From the cell containing the given text, extract its center point as (X, Y) coordinate. 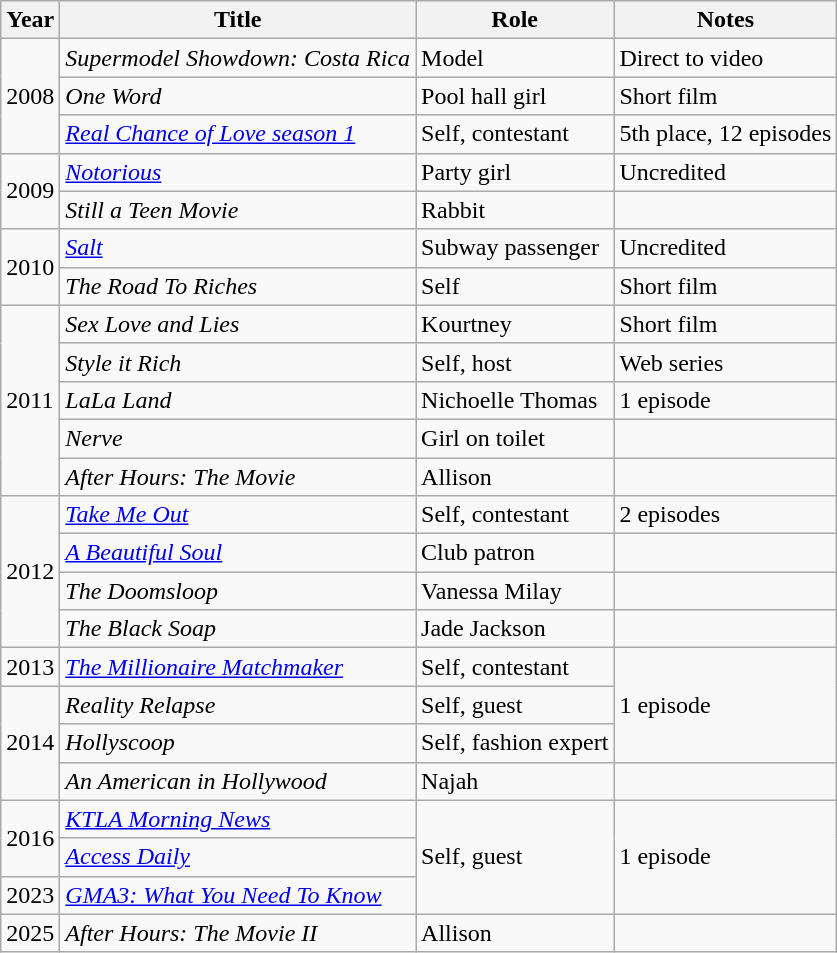
2014 (30, 743)
LaLa Land (238, 400)
The Doomsloop (238, 591)
Sex Love and Lies (238, 324)
2016 (30, 838)
Supermodel Showdown: Costa Rica (238, 58)
Notes (726, 20)
KTLA Morning News (238, 819)
Subway passenger (515, 248)
2013 (30, 667)
Model (515, 58)
Direct to video (726, 58)
Role (515, 20)
Salt (238, 248)
After Hours: The Movie (238, 477)
The Millionaire Matchmaker (238, 667)
5th place, 12 episodes (726, 134)
Notorious (238, 172)
Self, host (515, 362)
2012 (30, 572)
Hollyscoop (238, 743)
Access Daily (238, 857)
Nichoelle Thomas (515, 400)
2023 (30, 895)
Style it Rich (238, 362)
2009 (30, 191)
Nerve (238, 438)
Take Me Out (238, 515)
Self (515, 286)
Kourtney (515, 324)
An American in Hollywood (238, 781)
Rabbit (515, 210)
Club patron (515, 553)
Still a Teen Movie (238, 210)
Year (30, 20)
Girl on toilet (515, 438)
Party girl (515, 172)
2 episodes (726, 515)
Vanessa Milay (515, 591)
The Black Soap (238, 629)
Self, fashion expert (515, 743)
2025 (30, 933)
Web series (726, 362)
Najah (515, 781)
The Road To Riches (238, 286)
GMA3: What You Need To Know (238, 895)
Reality Relapse (238, 705)
Pool hall girl (515, 96)
Real Chance of Love season 1 (238, 134)
Title (238, 20)
After Hours: The Movie II (238, 933)
Jade Jackson (515, 629)
2010 (30, 267)
One Word (238, 96)
A Beautiful Soul (238, 553)
2011 (30, 400)
2008 (30, 96)
